Provide the [X, Y] coordinate of the cell's center where the given text is located.  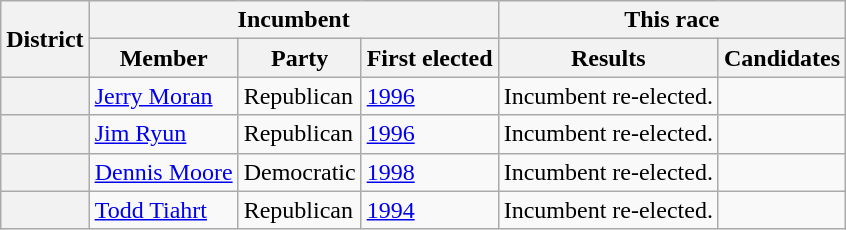
Democratic [300, 172]
Member [164, 58]
1994 [430, 210]
Todd Tiahrt [164, 210]
District [45, 39]
Candidates [782, 58]
First elected [430, 58]
Results [608, 58]
1998 [430, 172]
Jerry Moran [164, 96]
Jim Ryun [164, 134]
Incumbent [294, 20]
Dennis Moore [164, 172]
This race [672, 20]
Party [300, 58]
